For the text-containing cell, return its midpoint in (X, Y) coordinate format. 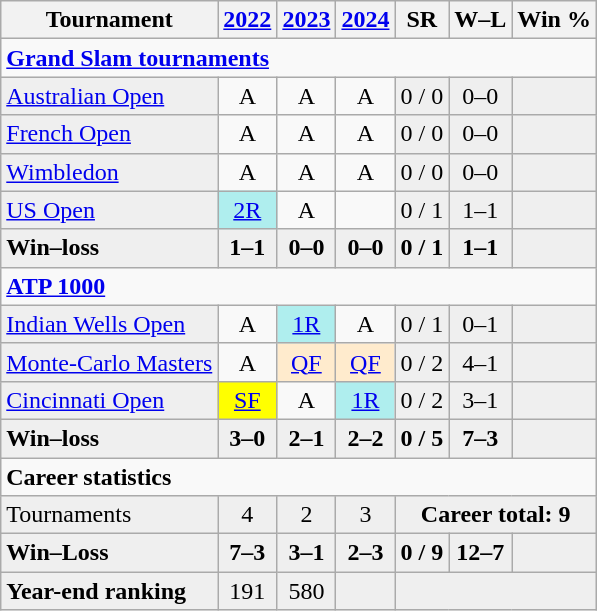
2022 (248, 20)
2 (306, 515)
W–L (480, 20)
Year-end ranking (110, 591)
3–0 (248, 438)
0–1 (480, 324)
2–2 (366, 438)
Monte-Carlo Masters (110, 362)
Australian Open (110, 96)
SR (422, 20)
SF (248, 400)
Career statistics (299, 477)
0 / 5 (422, 438)
Cincinnati Open (110, 400)
Win % (554, 20)
191 (248, 591)
US Open (110, 210)
French Open (110, 134)
Win–Loss (110, 553)
Grand Slam tournaments (299, 58)
0 / 9 (422, 553)
Indian Wells Open (110, 324)
4 (248, 515)
2023 (306, 20)
2R (248, 210)
Tournament (110, 20)
2–3 (366, 553)
Career total: 9 (496, 515)
4–1 (480, 362)
Tournaments (110, 515)
2–1 (306, 438)
580 (306, 591)
12–7 (480, 553)
2024 (366, 20)
ATP 1000 (299, 286)
Wimbledon (110, 172)
3 (366, 515)
